Return the [x, y] coordinate for the center point of the cell that contains the specified text.  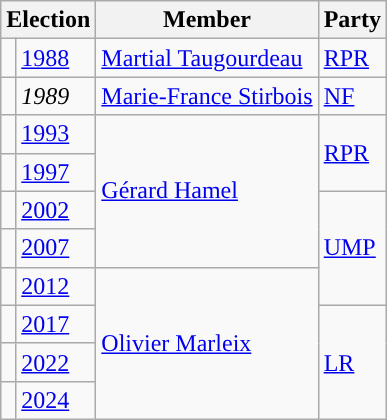
2007 [56, 248]
Olivier Marleix [207, 343]
Martial Taugourdeau [207, 58]
Marie-France Stirbois [207, 96]
1993 [56, 134]
Gérard Hamel [207, 191]
LR [352, 362]
1989 [56, 96]
UMP [352, 248]
1988 [56, 58]
Member [207, 20]
2002 [56, 210]
2022 [56, 362]
Party [352, 20]
2012 [56, 286]
2017 [56, 324]
Election [48, 20]
2024 [56, 400]
NF [352, 96]
1997 [56, 172]
